Return [X, Y] of the center of cell containing provided text 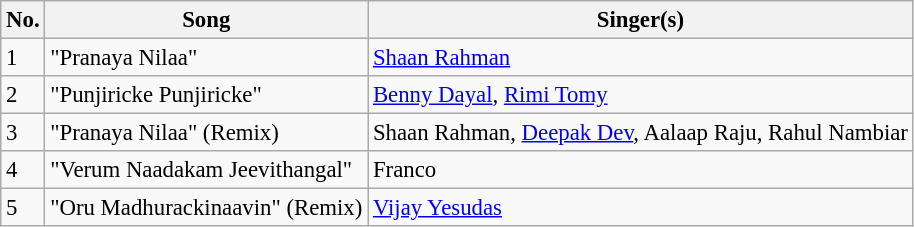
"Pranaya Nilaa" (Remix) [206, 133]
5 [23, 208]
"Verum Naadakam Jeevithangal" [206, 170]
Franco [641, 170]
Benny Dayal, Rimi Tomy [641, 95]
"Pranaya Nilaa" [206, 58]
Shaan Rahman [641, 58]
"Punjiricke Punjiricke" [206, 95]
4 [23, 170]
Song [206, 20]
Singer(s) [641, 20]
1 [23, 58]
2 [23, 95]
3 [23, 133]
Shaan Rahman, Deepak Dev, Aalaap Raju, Rahul Nambiar [641, 133]
"Oru Madhurackinaavin" (Remix) [206, 208]
No. [23, 20]
Vijay Yesudas [641, 208]
